Locate the cell with the specified text and output its (x, y) center coordinate. 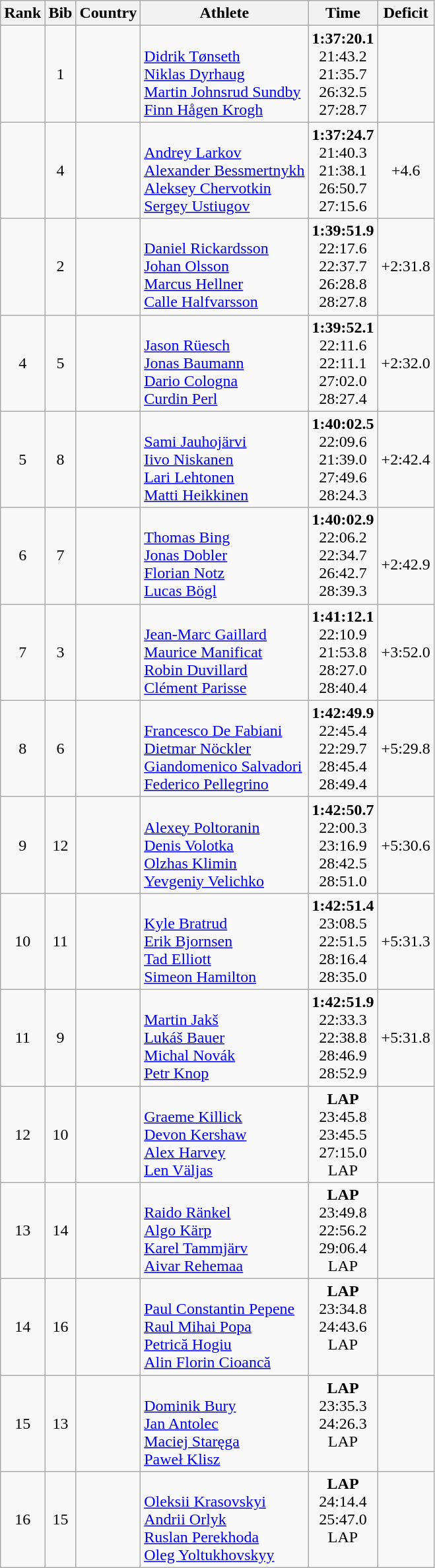
Sami JauhojärviIivo NiskanenLari LehtonenMatti Heikkinen (224, 459)
1:42:51.423:08.522:51.528:16.428:35.0 (343, 941)
1:42:49.922:45.422:29.728:45.428:49.4 (343, 748)
Bib (61, 13)
+5:29.8 (405, 748)
Francesco De FabianiDietmar NöcklerGiandomenico SalvadoriFederico Pellegrino (224, 748)
Country (108, 13)
Graeme KillickDevon KershawAlex HarveyLen Väljas (224, 1134)
LAP23:34.824:43.6LAP (343, 1327)
Didrik TønsethNiklas DyrhaugMartin Johnsrud SundbyFinn Hågen Krogh (224, 74)
+5:31.3 (405, 941)
+4.6 (405, 170)
1:37:24.721:40.321:38.126:50.727:15.6 (343, 170)
Jean-Marc GaillardMaurice ManificatRobin DuvillardClément Parisse (224, 652)
Alexey PoltoraninDenis VolotkaOlzhas KliminYevgeniy Velichko (224, 845)
1:42:50.722:00.323:16.928:42.528:51.0 (343, 845)
LAP24:14.425:47.0LAP (343, 1520)
Dominik BuryJan AntolecMaciej StaręgaPaweł Klisz (224, 1423)
Athlete (224, 13)
Rank (22, 13)
+2:42.9 (405, 556)
+3:52.0 (405, 652)
Time (343, 13)
+2:32.0 (405, 363)
+2:31.8 (405, 267)
1:39:51.922:17.622:37.726:28.828:27.8 (343, 267)
Raido RänkelAlgo KärpKarel TammjärvAivar Rehemaa (224, 1231)
1:39:52.122:11.622:11.127:02.028:27.4 (343, 363)
Deficit (405, 13)
Oleksii KrasovskyiAndrii OrlykRuslan PerekhodaOleg Yoltukhovskyy (224, 1520)
Jason RüeschJonas BaumannDario ColognaCurdin Perl (224, 363)
+5:30.6 (405, 845)
1:40:02.522:09.621:39.027:49.628:24.3 (343, 459)
Andrey LarkovAlexander BessmertnykhAleksey ChervotkinSergey Ustiugov (224, 170)
Kyle BratrudErik BjornsenTad ElliottSimeon Hamilton (224, 941)
1 (61, 74)
1:37:20.121:43.221:35.726:32.527:28.7 (343, 74)
+2:42.4 (405, 459)
Thomas BingJonas DoblerFlorian NotzLucas Bögl (224, 556)
LAP23:49.822:56.229:06.4LAP (343, 1231)
LAP23:45.823:45.527:15.0LAP (343, 1134)
LAP23:35.324:26.3LAP (343, 1423)
Daniel RickardssonJohan OlssonMarcus HellnerCalle Halfvarsson (224, 267)
Martin JakšLukáš BauerMichal NovákPetr Knop (224, 1037)
1:42:51.922:33.322:38.828:46.928:52.9 (343, 1037)
1:40:02.922:06.222:34.726:42.728:39.3 (343, 556)
3 (61, 652)
+5:31.8 (405, 1037)
1:41:12.122:10.921:53.828:27.028:40.4 (343, 652)
2 (61, 267)
Paul Constantin PepeneRaul Mihai PopaPetrică HogiuAlin Florin Cioancă (224, 1327)
